Output the (x, y) coordinate of the center of the cell containing the given text.  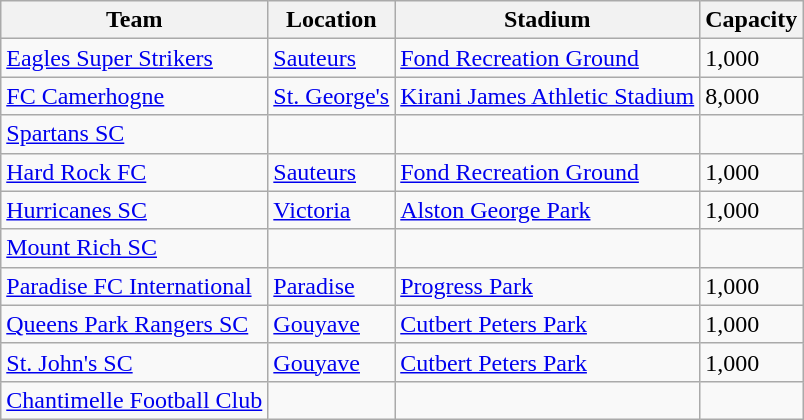
Capacity (752, 20)
Eagles Super Strikers (134, 58)
Hard Rock FC (134, 172)
Team (134, 20)
Kirani James Athletic Stadium (548, 96)
FC Camerhogne (134, 96)
Alston George Park (548, 210)
Queens Park Rangers SC (134, 324)
Victoria (332, 210)
Chantimelle Football Club (134, 400)
Spartans SC (134, 134)
Paradise FC International (134, 286)
Location (332, 20)
Progress Park (548, 286)
Paradise (332, 286)
Stadium (548, 20)
8,000 (752, 96)
St. George's (332, 96)
Mount Rich SC (134, 248)
Hurricanes SC (134, 210)
St. John's SC (134, 362)
